Locate the cell with the specified text and output its [x, y] center coordinate. 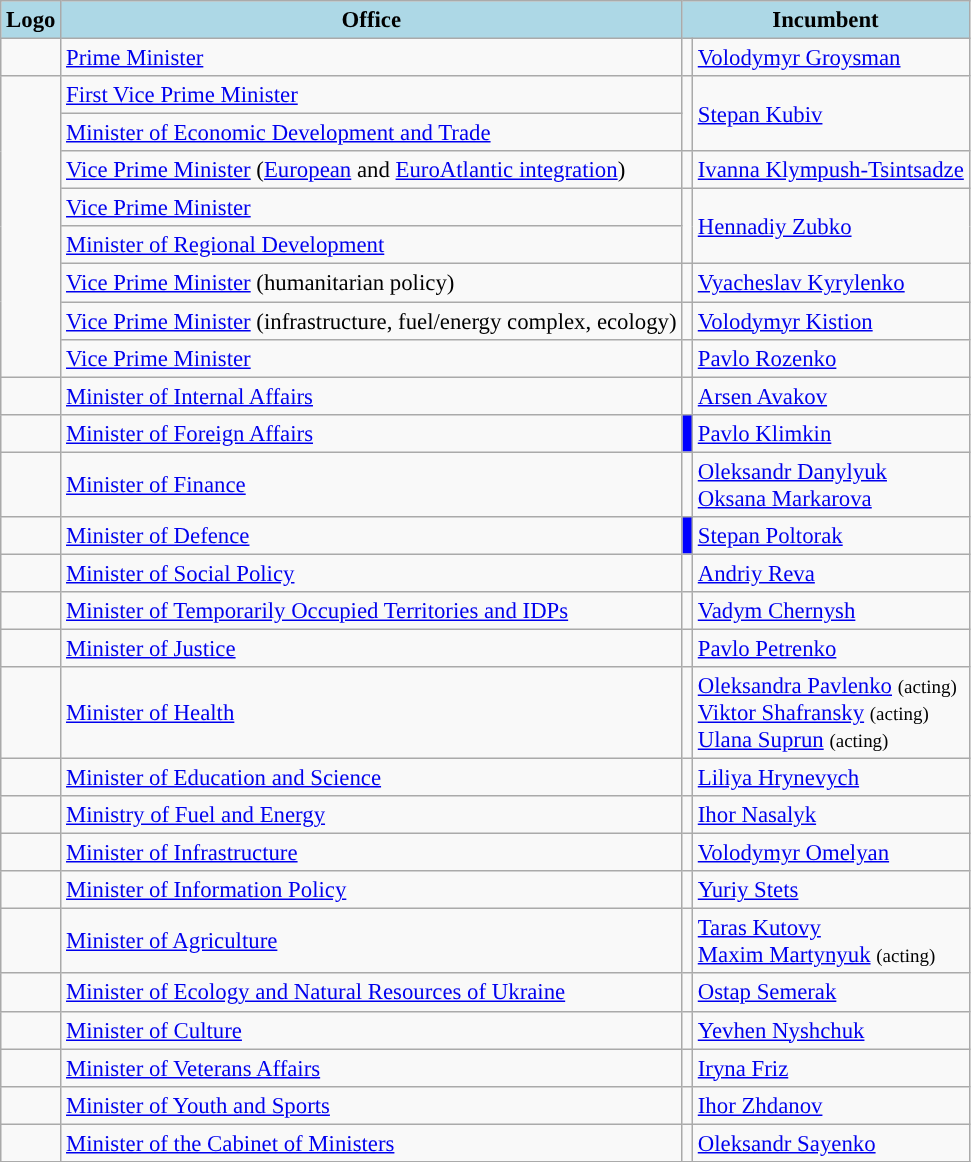
Volodymyr Groysman [830, 58]
Minister of Economic Development and Trade [372, 133]
Minister of Health [372, 713]
Minister of Information Policy [372, 890]
Oleksandr DanylyukOksana Markarova [830, 484]
Oleksandr Sayenko [830, 1143]
Logo [31, 20]
Minister of Infrastructure [372, 853]
Minister of Culture [372, 1030]
Volodymyr Omelyan [830, 853]
Oleksandra Pavlenko (acting)Viktor Shafransky (acting)Ulana Suprun (acting) [830, 713]
Office [372, 20]
Minister of the Cabinet of Ministers [372, 1143]
Volodymyr Kistion [830, 321]
Ministry of Fuel and Energy [372, 815]
Andriy Reva [830, 573]
Minister of Regional Development [372, 245]
Ostap Semerak [830, 993]
Iryna Friz [830, 1068]
Minister of Veterans Affairs [372, 1068]
Vadym Chernysh [830, 611]
Minister of Internal Affairs [372, 396]
Pavlo Klimkin [830, 433]
Vice Prime Minister (infrastructure, fuel/energy complex, ecology) [372, 321]
Pavlo Petrenko [830, 648]
Pavlo Rozenko [830, 358]
First Vice Prime Minister [372, 95]
Hennadiy Zubko [830, 226]
Ihor Nasalyk [830, 815]
Minister of Temporarily Occupied Territories and IDPs [372, 611]
Arsen Avakov [830, 396]
Ivanna Klympush-Tsintsadze [830, 170]
Yuriy Stets [830, 890]
Vice Prime Minister (European and EuroAtlantic integration) [372, 170]
Minister of Education and Science [372, 778]
Incumbent [826, 20]
Vyacheslav Kyrylenko [830, 283]
Taras KutovyMaxim Martynyuk (acting) [830, 942]
Stepan Poltorak [830, 536]
Ihor Zhdanov [830, 1105]
Yevhen Nyshchuk [830, 1030]
Liliya Hrynevych [830, 778]
Minister of Justice [372, 648]
Minister of Social Policy [372, 573]
Minister of Agriculture [372, 942]
Minister of Finance [372, 484]
Minister of Youth and Sports [372, 1105]
Minister of Ecology and Natural Resources of Ukraine [372, 993]
Stepan Kubiv [830, 114]
Prime Minister [372, 58]
Minister of Foreign Affairs [372, 433]
Vice Prime Minister (humanitarian policy) [372, 283]
Minister of Defence [372, 536]
